Return the [X, Y] coordinate for the center point of the cell that contains the specified text.  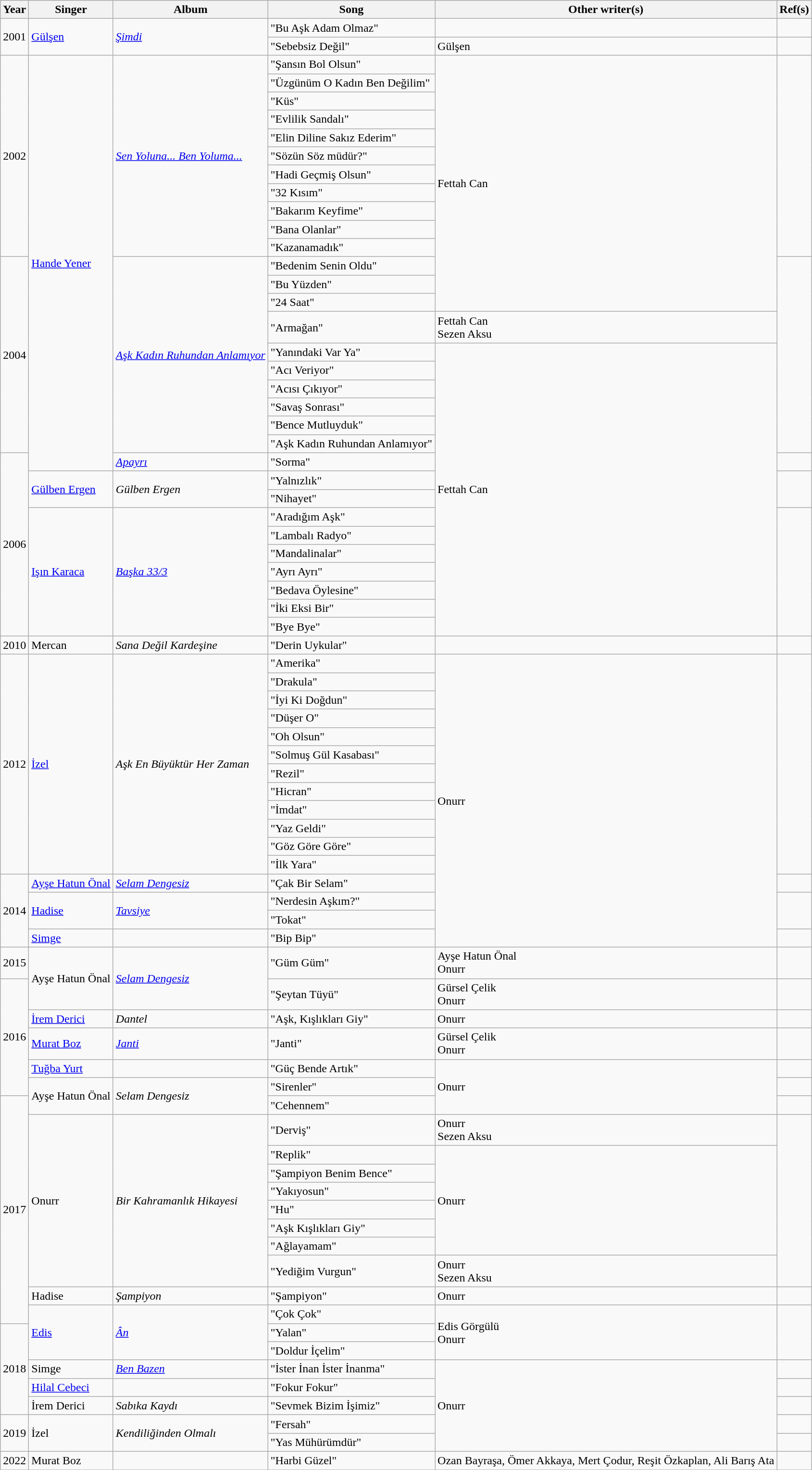
"Çok Çok" [351, 1314]
"Yaz Geldi" [351, 828]
"İki Eksi Bir" [351, 608]
"İmdat" [351, 810]
"Sözün Söz müdür?" [351, 156]
Ayşe Hatun ÖnalOnurr [606, 963]
"Aşk Kadın Ruhundan Anlamıyor" [351, 444]
"Hicran" [351, 791]
2012 [14, 764]
"Güm Güm" [351, 963]
Sen Yoluna... Ben Yoluma... [190, 156]
"İlk Yara" [351, 865]
"Göz Göre Göre" [351, 847]
Edis [71, 1332]
"Acısı Çıkıyor" [351, 389]
"Bakarım Keyfime" [351, 211]
Hilal Cebeci [71, 1387]
"32 Kısım" [351, 192]
"Harbi Güzel" [351, 1460]
"Yanındaki Var Ya" [351, 352]
"Replik" [351, 1154]
2001 [14, 37]
"Düşer O" [351, 718]
"Nihayet" [351, 498]
Ân [190, 1332]
"Aşk Kışlıkları Giy" [351, 1228]
"Elin Diline Sakız Ederim" [351, 138]
"Armağan" [351, 327]
"Amerika" [351, 663]
2017 [14, 1209]
"24 Saat" [351, 303]
"Sebebsiz Değil" [351, 46]
"Yediğim Vurgun" [351, 1271]
"Cehennem" [351, 1105]
Aşk En Büyüktür Her Zaman [190, 764]
2018 [14, 1369]
"Şampiyon Benim Bence" [351, 1173]
Fettah CanSezen Aksu [606, 327]
2019 [14, 1433]
"İyi Ki Doğdun" [351, 700]
"İster İnan İster İnanma" [351, 1369]
"Doldur İçelim" [351, 1351]
"Şansın Bol Olsun" [351, 64]
"Bip Bip" [351, 938]
"Ayrı Ayrı" [351, 572]
"Bye Bye" [351, 627]
"Tokat" [351, 920]
"Kazanamadık" [351, 248]
"Sorma" [351, 462]
"Hu" [351, 1210]
"Ağlayamam" [351, 1246]
Ben Bazen [190, 1369]
"Üzgünüm O Kadın Ben Değilim" [351, 83]
2016 [14, 1037]
"Yalan" [351, 1332]
"Derin Uykular" [351, 645]
"Nerdesin Aşkım?" [351, 901]
"Savaş Sonrası" [351, 407]
Janti [190, 1044]
"Acı Veriyor" [351, 370]
"Bu Yüzden" [351, 284]
"Derviş" [351, 1129]
2015 [14, 963]
Ozan Bayraşa, Ömer Akkaya, Mert Çodur, Reşit Özkaplan, Ali Barış Ata [606, 1460]
2002 [14, 156]
"Lambalı Radyo" [351, 535]
Işın Karaca [71, 571]
"Aradığım Aşk" [351, 517]
"Mandalinalar" [351, 554]
"Bence Mutluyduk" [351, 425]
Dantel [190, 1019]
"Rezil" [351, 773]
Hande Yener [71, 263]
Sabıka Kaydı [190, 1406]
2022 [14, 1460]
Edis GörgülüOnurr [606, 1332]
"Yas Mühürümdür" [351, 1442]
"Sevmek Bizim İşimiz" [351, 1406]
Kendiliğinden Olmalı [190, 1433]
Other writer(s) [606, 10]
"Evlilik Sandalı" [351, 119]
"Fokur Fokur" [351, 1387]
2004 [14, 355]
2006 [14, 545]
Şimdi [190, 37]
2014 [14, 911]
"Güç Bende Artık" [351, 1068]
Year [14, 10]
Başka 33/3 [190, 571]
Aşk Kadın Ruhundan Anlamıyor [190, 355]
"Solmuş Gül Kasabası" [351, 755]
"Hadi Geçmiş Olsun" [351, 174]
"Şampiyon" [351, 1296]
Şampiyon [190, 1296]
Singer [71, 10]
Tavsiye [190, 911]
"Sirenler" [351, 1087]
"Şeytan Tüyü" [351, 994]
"Drakula" [351, 682]
Album [190, 10]
"Bana Olanlar" [351, 229]
"Oh Olsun" [351, 736]
Ref(s) [794, 10]
"Bedava Öylesine" [351, 590]
"Yalnızlık" [351, 480]
"Bedenim Senin Oldu" [351, 266]
Sana Değil Kardeşine [190, 645]
Tuğba Yurt [71, 1068]
2010 [14, 645]
"Bu Aşk Adam Olmaz" [351, 28]
"Yakıyosun" [351, 1191]
Bir Kahramanlık Hikayesi [190, 1200]
"Fersah" [351, 1424]
Mercan [71, 645]
"Janti" [351, 1044]
Apayrı [190, 462]
"Çak Bir Selam" [351, 883]
"Aşk, Kışlıkları Giy" [351, 1019]
Song [351, 10]
"Küs" [351, 101]
